Scan for the cell matching the given text and deliver its (X, Y) coordinate at center. 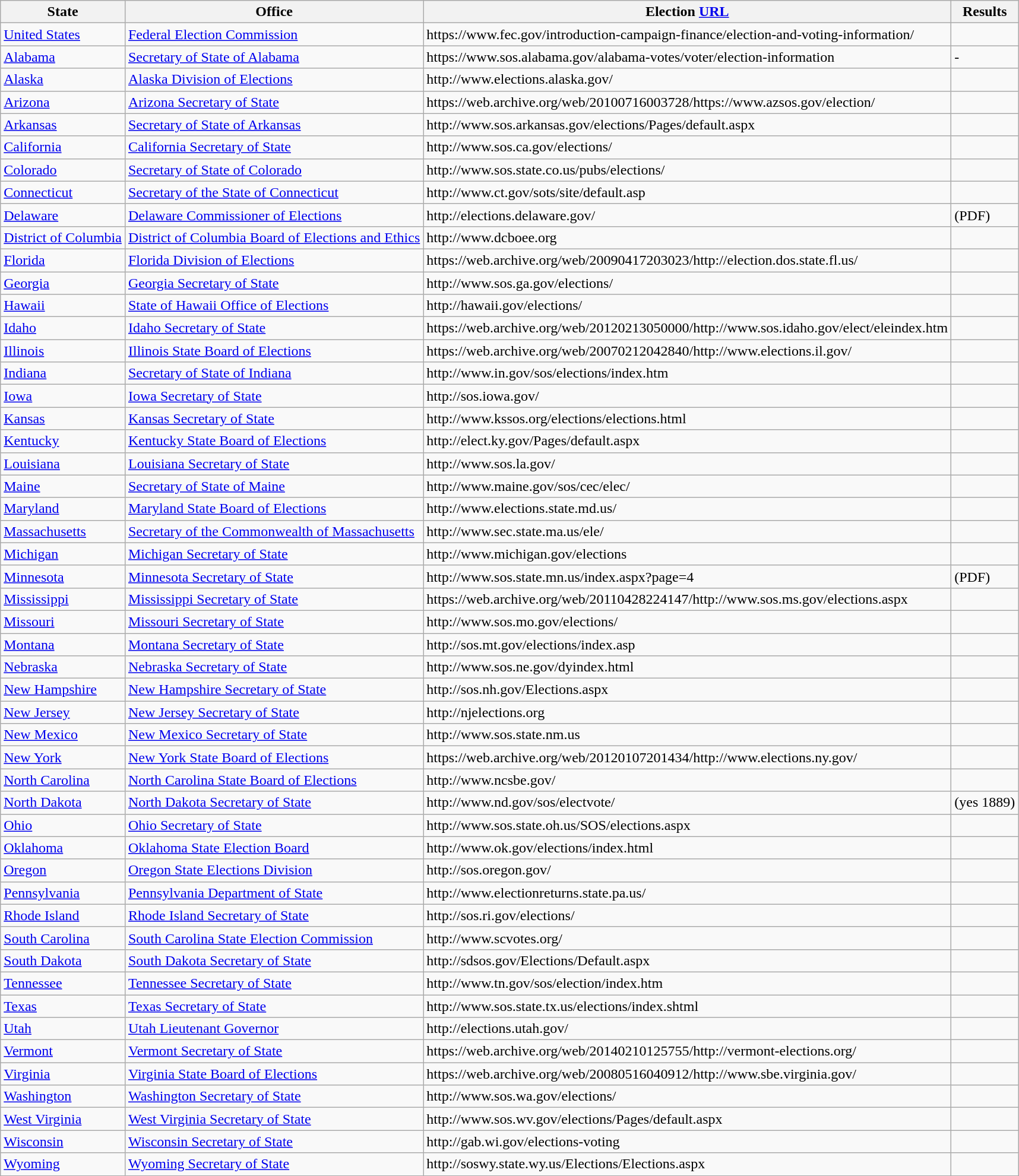
- (985, 57)
https://web.archive.org/web/20140210125755/http://vermont-elections.org/ (688, 1051)
http://elect.ky.gov/Pages/default.aspx (688, 441)
Michigan Secretary of State (274, 554)
https://www.sos.alabama.gov/alabama-votes/voter/election-information (688, 57)
https://www.fec.gov/introduction-campaign-finance/election-and-voting-information/ (688, 34)
South Carolina State Election Commission (274, 938)
New Hampshire Secretary of State (274, 690)
Delaware (63, 215)
http://www.sos.la.gov/ (688, 464)
Oklahoma State Election Board (274, 848)
http://www.in.gov/sos/elections/index.htm (688, 373)
Pennsylvania (63, 893)
Maryland State Board of Elections (274, 509)
http://www.elections.alaska.gov/ (688, 80)
North Dakota Secretary of State (274, 803)
Utah Lieutenant Governor (274, 1029)
Louisiana (63, 464)
Georgia Secretary of State (274, 283)
http://hawaii.gov/elections/ (688, 306)
http://sos.ri.gov/elections/ (688, 915)
http://www.electionreturns.state.pa.us/ (688, 893)
Secretary of the Commonwealth of Massachusetts (274, 531)
Colorado (63, 170)
http://www.elections.state.md.us/ (688, 509)
Maryland (63, 509)
http://www.sos.ca.gov/elections/ (688, 147)
https://web.archive.org/web/20120107201434/http://www.elections.ny.gov/ (688, 757)
Vermont (63, 1051)
http://www.sos.state.tx.us/elections/index.shtml (688, 1006)
http://www.michigan.gov/elections (688, 554)
http://www.sos.state.nm.us (688, 735)
District of Columbia Board of Elections and Ethics (274, 237)
Mississippi (63, 599)
Washington Secretary of State (274, 1096)
Iowa (63, 396)
North Carolina (63, 780)
https://web.archive.org/web/20120213050000/http://www.sos.idaho.gov/elect/eleindex.htm (688, 328)
New Jersey Secretary of State (274, 712)
Wisconsin (63, 1142)
http://www.tn.gov/sos/election/index.htm (688, 983)
Secretary of State of Indiana (274, 373)
http://www.sos.ne.gov/dyindex.html (688, 667)
Missouri Secretary of State (274, 622)
http://elections.utah.gov/ (688, 1029)
Ohio Secretary of State (274, 825)
Kentucky State Board of Elections (274, 441)
http://www.sos.mo.gov/elections/ (688, 622)
(yes 1889) (985, 803)
Virginia State Board of Elections (274, 1074)
http://sos.iowa.gov/ (688, 396)
Office (274, 12)
https://web.archive.org/web/20090417203023/http://election.dos.state.fl.us/ (688, 260)
http://soswy.state.wy.us/Elections/Elections.aspx (688, 1164)
http://www.kssos.org/elections/elections.html (688, 419)
California Secretary of State (274, 147)
Washington (63, 1096)
Secretary of State of Colorado (274, 170)
http://gab.wi.gov/elections-voting (688, 1142)
Iowa Secretary of State (274, 396)
Idaho Secretary of State (274, 328)
http://www.nd.gov/sos/electvote/ (688, 803)
New Hampshire (63, 690)
Connecticut (63, 192)
https://web.archive.org/web/20070212042840/http://www.elections.il.gov/ (688, 351)
http://www.sos.wv.gov/elections/Pages/default.aspx (688, 1119)
Texas Secretary of State (274, 1006)
http://sos.mt.gov/elections/index.asp (688, 644)
State (63, 12)
Tennessee Secretary of State (274, 983)
Arizona Secretary of State (274, 102)
Arizona (63, 102)
West Virginia Secretary of State (274, 1119)
Ohio (63, 825)
https://web.archive.org/web/20110428224147/http://www.sos.ms.gov/elections.aspx (688, 599)
http://www.maine.gov/sos/cec/elec/ (688, 486)
http://www.sec.state.ma.us/ele/ (688, 531)
Election URL (688, 12)
Minnesota Secretary of State (274, 576)
Massachusetts (63, 531)
State of Hawaii Office of Elections (274, 306)
http://njelections.org (688, 712)
Alaska (63, 80)
Kansas Secretary of State (274, 419)
http://www.sos.state.oh.us/SOS/elections.aspx (688, 825)
http://www.dcboee.org (688, 237)
Virginia (63, 1074)
http://www.sos.ga.gov/elections/ (688, 283)
Indiana (63, 373)
Oregon State Elections Division (274, 870)
New York (63, 757)
Secretary of State of Maine (274, 486)
Arkansas (63, 125)
Oklahoma (63, 848)
Kansas (63, 419)
Maine (63, 486)
https://web.archive.org/web/20080516040912/http://www.sbe.virginia.gov/ (688, 1074)
http://www.scvotes.org/ (688, 938)
West Virginia (63, 1119)
Federal Election Commission (274, 34)
http://sos.nh.gov/Elections.aspx (688, 690)
Minnesota (63, 576)
Florida (63, 260)
http://sos.oregon.gov/ (688, 870)
Oregon (63, 870)
Wyoming Secretary of State (274, 1164)
New Jersey (63, 712)
Idaho (63, 328)
South Dakota (63, 961)
http://www.sos.state.mn.us/index.aspx?page=4 (688, 576)
Nebraska Secretary of State (274, 667)
Hawaii (63, 306)
New York State Board of Elections (274, 757)
Florida Division of Elections (274, 260)
North Dakota (63, 803)
Mississippi Secretary of State (274, 599)
Montana Secretary of State (274, 644)
https://web.archive.org/web/20100716003728/https://www.azsos.gov/election/ (688, 102)
Pennsylvania Department of State (274, 893)
http://www.ncsbe.gov/ (688, 780)
Secretary of the State of Connecticut (274, 192)
http://elections.delaware.gov/ (688, 215)
Rhode Island (63, 915)
http://www.ok.gov/elections/index.html (688, 848)
Kentucky (63, 441)
New Mexico (63, 735)
South Dakota Secretary of State (274, 961)
Alabama (63, 57)
Wyoming (63, 1164)
New Mexico Secretary of State (274, 735)
North Carolina State Board of Elections (274, 780)
Illinois State Board of Elections (274, 351)
http://www.ct.gov/sots/site/default.asp (688, 192)
Nebraska (63, 667)
California (63, 147)
Secretary of State of Arkansas (274, 125)
http://www.sos.wa.gov/elections/ (688, 1096)
Montana (63, 644)
Vermont Secretary of State (274, 1051)
District of Columbia (63, 237)
Georgia (63, 283)
http://www.sos.state.co.us/pubs/elections/ (688, 170)
Delaware Commissioner of Elections (274, 215)
Tennessee (63, 983)
Louisiana Secretary of State (274, 464)
Missouri (63, 622)
Alaska Division of Elections (274, 80)
United States (63, 34)
Results (985, 12)
South Carolina (63, 938)
http://sdsos.gov/Elections/Default.aspx (688, 961)
Texas (63, 1006)
Illinois (63, 351)
Wisconsin Secretary of State (274, 1142)
Rhode Island Secretary of State (274, 915)
Utah (63, 1029)
Michigan (63, 554)
http://www.sos.arkansas.gov/elections/Pages/default.aspx (688, 125)
Secretary of State of Alabama (274, 57)
